Search for the cell housing the specified text and yield its [X, Y] center coordinate. 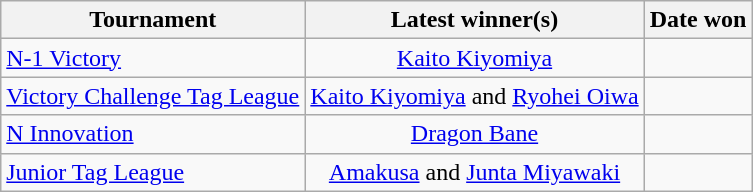
Dragon Bane [474, 134]
N-1 Victory [153, 58]
Victory Challenge Tag League [153, 96]
Kaito Kiyomiya [474, 58]
Latest winner(s) [474, 20]
N Innovation [153, 134]
Date won [698, 20]
Kaito Kiyomiya and Ryohei Oiwa [474, 96]
Tournament [153, 20]
Amakusa and Junta Miyawaki [474, 172]
Junior Tag League [153, 172]
